Provide the (x, y) coordinate of the cell's center where the given text is located.  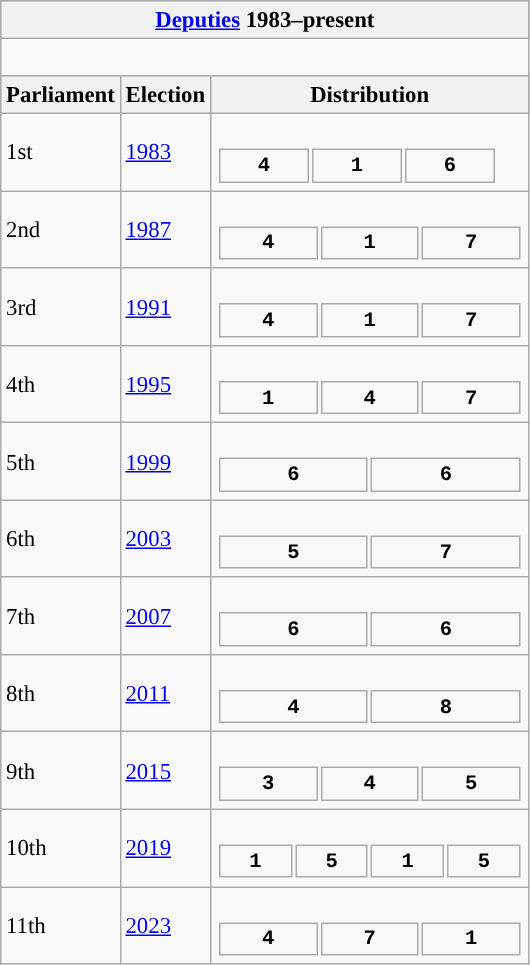
3 4 5 (369, 770)
1987 (165, 230)
1 4 7 (369, 384)
2011 (165, 694)
1 5 1 5 (369, 848)
5 7 (369, 538)
3rd (60, 306)
4 8 (369, 694)
1991 (165, 306)
6th (60, 538)
Distribution (369, 95)
Parliament (60, 95)
2nd (60, 230)
2015 (165, 770)
7th (60, 616)
Deputies 1983–present (265, 20)
10th (60, 848)
1999 (165, 462)
1983 (165, 152)
4 1 6 (369, 152)
8 (446, 707)
9th (60, 770)
11th (60, 926)
2003 (165, 538)
1st (60, 152)
3 (268, 784)
4 7 1 (369, 926)
8th (60, 694)
2019 (165, 848)
2007 (165, 616)
Election (165, 95)
5th (60, 462)
1995 (165, 384)
2023 (165, 926)
4th (60, 384)
